Pinpoint the cell where the given text exists, returning its (x, y) midpoint coordinate. 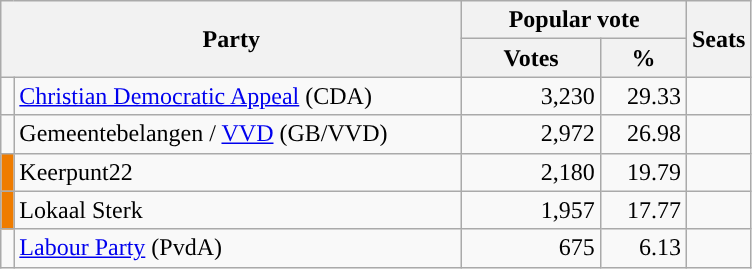
3,230 (532, 96)
675 (532, 248)
1,957 (532, 210)
Gemeentebelangen / VVD (GB/VVD) (238, 134)
29.33 (643, 96)
6.13 (643, 248)
Christian Democratic Appeal (CDA) (238, 96)
% (643, 58)
17.77 (643, 210)
Labour Party (PvdA) (238, 248)
2,972 (532, 134)
Seats (718, 39)
26.98 (643, 134)
Keerpunt22 (238, 172)
Party (232, 39)
2,180 (532, 172)
19.79 (643, 172)
Lokaal Sterk (238, 210)
Votes (532, 58)
Popular vote (574, 20)
